Scan for the cell matching the given text and deliver its (x, y) coordinate at center. 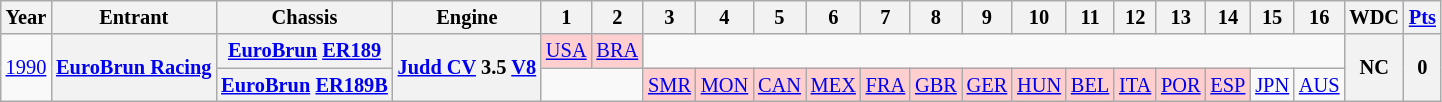
15 (1272, 17)
10 (1039, 17)
Judd CV 3.5 V8 (467, 68)
3 (670, 17)
GER (987, 85)
ITA (1135, 85)
BEL (1090, 85)
0 (1422, 68)
GBR (936, 85)
12 (1135, 17)
EuroBrun Racing (134, 68)
Chassis (304, 17)
AUS (1319, 85)
EuroBrun ER189B (304, 85)
2 (617, 17)
WDC (1374, 17)
SMR (670, 85)
Engine (467, 17)
7 (886, 17)
13 (1180, 17)
11 (1090, 17)
14 (1228, 17)
FRA (886, 85)
MEX (834, 85)
CAN (780, 85)
POR (1180, 85)
USA (566, 51)
BRA (617, 51)
8 (936, 17)
HUN (1039, 85)
5 (780, 17)
9 (987, 17)
4 (724, 17)
Entrant (134, 17)
16 (1319, 17)
1 (566, 17)
JPN (1272, 85)
NC (1374, 68)
ESP (1228, 85)
Pts (1422, 17)
Year (26, 17)
EuroBrun ER189 (304, 51)
MON (724, 85)
6 (834, 17)
1990 (26, 68)
